Detect which cell encompasses the target text, then output its [X, Y] center coordinate. 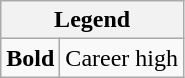
Legend [92, 20]
Bold [30, 58]
Career high [122, 58]
